Search for the cell housing the specified text and yield its [x, y] center coordinate. 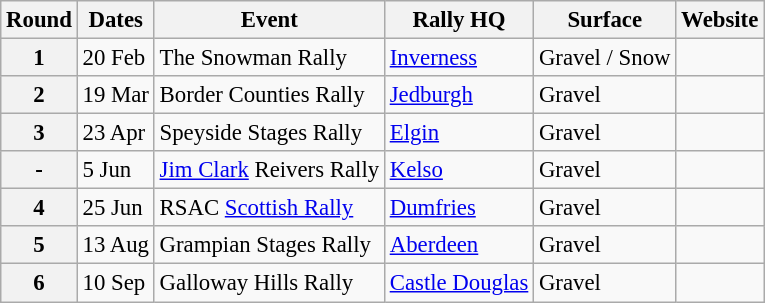
Dates [116, 20]
Aberdeen [458, 245]
Grampian Stages Rally [269, 245]
19 Mar [116, 95]
1 [39, 58]
13 Aug [116, 245]
Jedburgh [458, 95]
20 Feb [116, 58]
Gravel / Snow [605, 58]
2 [39, 95]
Rally HQ [458, 20]
4 [39, 208]
Castle Douglas [458, 283]
Inverness [458, 58]
Round [39, 20]
Speyside Stages Rally [269, 133]
The Snowman Rally [269, 58]
Kelso [458, 170]
5 [39, 245]
23 Apr [116, 133]
Dumfries [458, 208]
RSAC Scottish Rally [269, 208]
Event [269, 20]
6 [39, 283]
Border Counties Rally [269, 95]
Surface [605, 20]
Website [720, 20]
5 Jun [116, 170]
10 Sep [116, 283]
Galloway Hills Rally [269, 283]
25 Jun [116, 208]
3 [39, 133]
Jim Clark Reivers Rally [269, 170]
- [39, 170]
Elgin [458, 133]
